Scan for the cell matching the given text and deliver its [X, Y] coordinate at center. 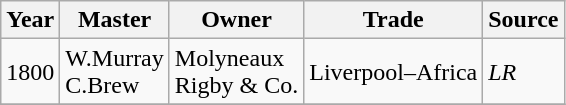
Owner [236, 20]
Year [30, 20]
1800 [30, 72]
Source [524, 20]
Trade [394, 20]
MolyneauxRigby & Co. [236, 72]
Master [115, 20]
Liverpool–Africa [394, 72]
W.MurrayC.Brew [115, 72]
LR [524, 72]
